Determine the (X, Y) coordinate at the center of the cell enclosing the given text.  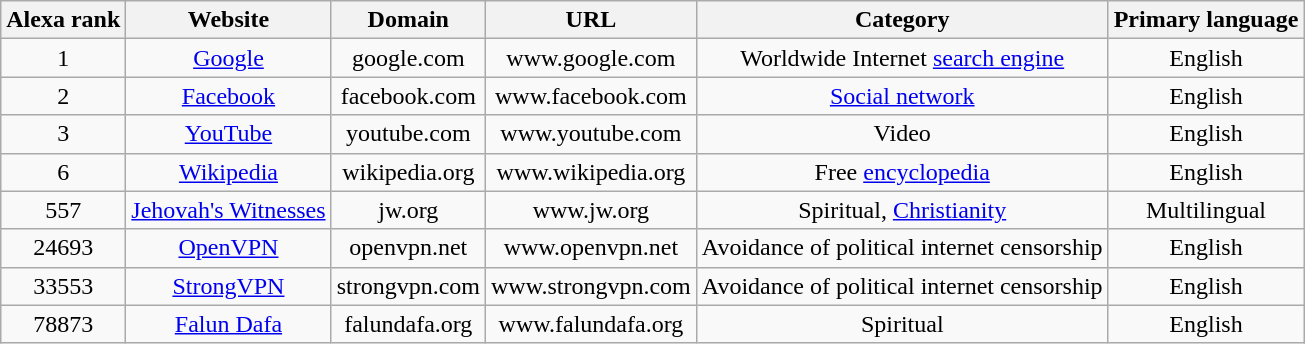
www.google.com (590, 58)
strongvpn.com (408, 286)
Primary language (1206, 20)
Social network (902, 96)
www.strongvpn.com (590, 286)
Spiritual (902, 324)
78873 (64, 324)
24693 (64, 248)
Worldwide Internet search engine (902, 58)
StrongVPN (228, 286)
openvpn.net (408, 248)
facebook.com (408, 96)
33553 (64, 286)
6 (64, 172)
Video (902, 134)
www.wikipedia.org (590, 172)
Multilingual (1206, 210)
Free encyclopedia (902, 172)
OpenVPN (228, 248)
Google (228, 58)
3 (64, 134)
557 (64, 210)
Facebook (228, 96)
google.com (408, 58)
Wikipedia (228, 172)
URL (590, 20)
Website (228, 20)
2 (64, 96)
Jehovah's Witnesses (228, 210)
youtube.com (408, 134)
www.openvpn.net (590, 248)
falundafa.org (408, 324)
1 (64, 58)
Falun Dafa (228, 324)
jw.org (408, 210)
Domain (408, 20)
www.jw.org (590, 210)
YouTube (228, 134)
Spiritual, Christianity (902, 210)
www.youtube.com (590, 134)
www.facebook.com (590, 96)
wikipedia.org (408, 172)
www.falundafa.org (590, 324)
Category (902, 20)
Alexa rank (64, 20)
